Return (X, Y) of the center of cell containing provided text 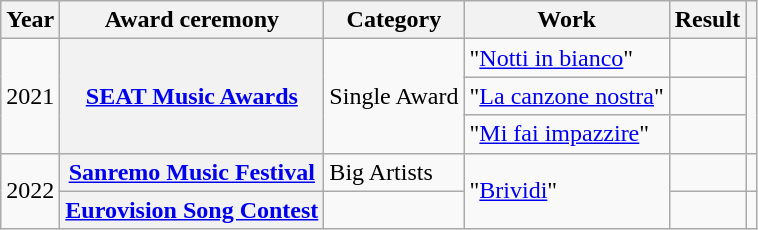
Year (30, 20)
Sanremo Music Festival (192, 172)
Result (707, 20)
Single Award (394, 96)
Category (394, 20)
Work (566, 20)
Award ceremony (192, 20)
2021 (30, 96)
2022 (30, 191)
"Brividi" (566, 191)
"Notti in bianco" (566, 58)
SEAT Music Awards (192, 96)
"Mi fai impazzire" (566, 134)
"La canzone nostra" (566, 96)
Eurovision Song Contest (192, 210)
Big Artists (394, 172)
